Return the (x, y) coordinate for the center point of the cell that contains the specified text.  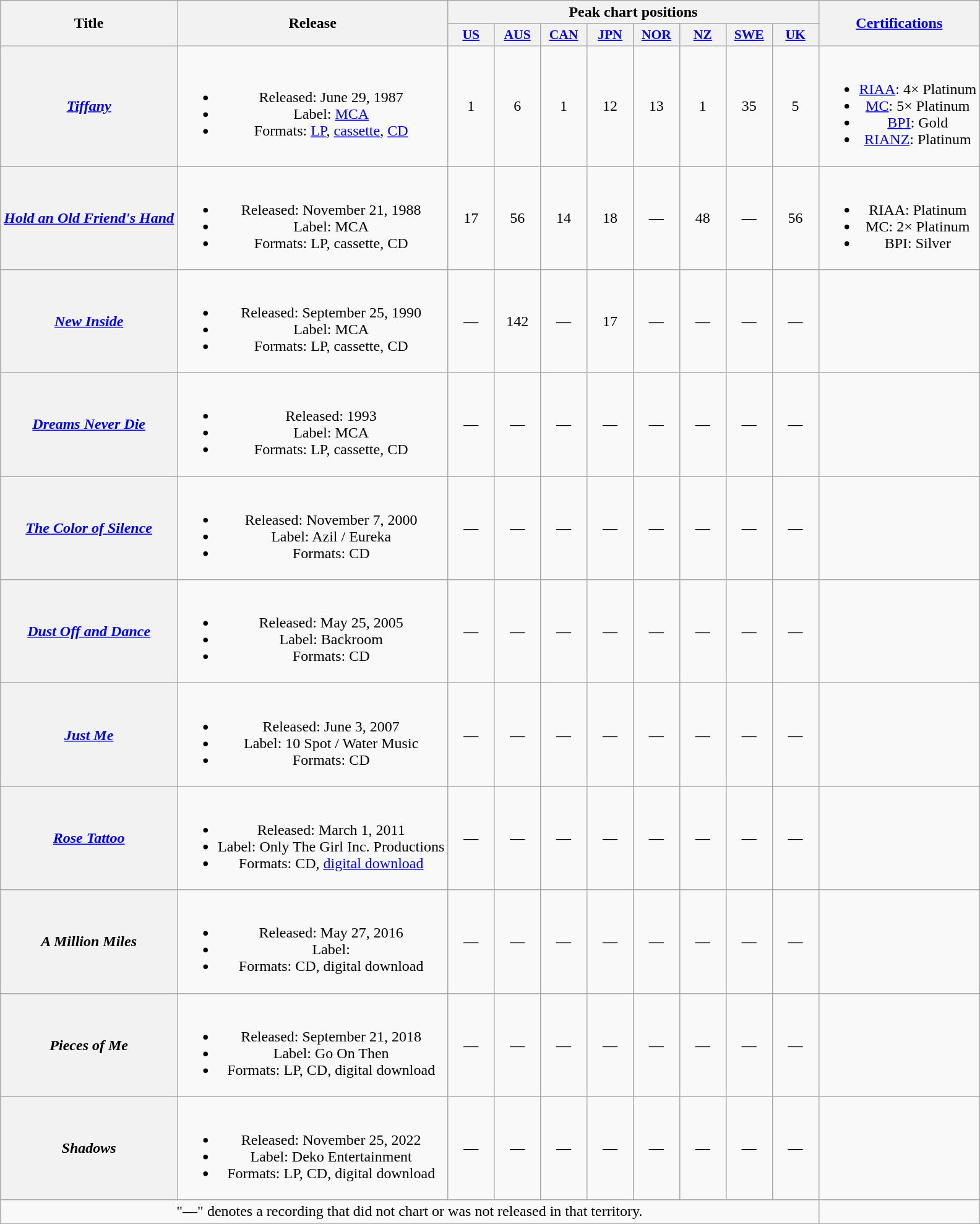
The Color of Silence (89, 528)
Released: May 27, 2016Label:Formats: CD, digital download (313, 942)
Dust Off and Dance (89, 631)
Released: November 21, 1988Label: MCAFormats: LP, cassette, CD (313, 218)
Released: June 29, 1987Label: MCAFormats: LP, cassette, CD (313, 106)
Title (89, 24)
"—" denotes a recording that did not chart or was not released in that territory. (410, 1212)
Released: 1993Label: MCAFormats: LP, cassette, CD (313, 425)
Certifications (900, 24)
NZ (703, 35)
Pieces of Me (89, 1045)
Released: November 25, 2022Label: Deko EntertainmentFormats: LP, CD, digital download (313, 1149)
New Inside (89, 322)
Released: May 25, 2005Label: BackroomFormats: CD (313, 631)
NOR (656, 35)
JPN (610, 35)
Released: September 21, 2018Label: Go On ThenFormats: LP, CD, digital download (313, 1045)
RIAA: 4× PlatinumMC: 5× PlatinumBPI: GoldRIANZ: Platinum (900, 106)
14 (564, 218)
Tiffany (89, 106)
A Million Miles (89, 942)
Hold an Old Friend's Hand (89, 218)
Rose Tattoo (89, 838)
Peak chart positions (634, 12)
UK (796, 35)
35 (749, 106)
48 (703, 218)
AUS (517, 35)
12 (610, 106)
18 (610, 218)
CAN (564, 35)
Released: June 3, 2007Label: 10 Spot / Water MusicFormats: CD (313, 735)
142 (517, 322)
Released: March 1, 2011Label: Only The Girl Inc. ProductionsFormats: CD, digital download (313, 838)
US (471, 35)
Shadows (89, 1149)
Released: September 25, 1990Label: MCAFormats: LP, cassette, CD (313, 322)
RIAA: PlatinumMC: 2× PlatinumBPI: Silver (900, 218)
Released: November 7, 2000Label: Azil / EurekaFormats: CD (313, 528)
Dreams Never Die (89, 425)
SWE (749, 35)
Release (313, 24)
13 (656, 106)
Just Me (89, 735)
6 (517, 106)
5 (796, 106)
